Determine the (X, Y) coordinate at the center of the cell enclosing the given text.  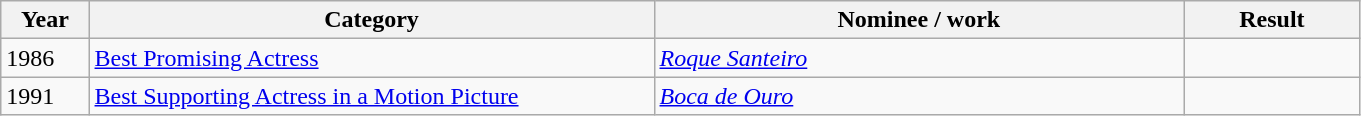
Result (1272, 20)
1986 (45, 58)
Best Promising Actress (372, 58)
Category (372, 20)
Roque Santeiro (919, 58)
Best Supporting Actress in a Motion Picture (372, 96)
Nominee / work (919, 20)
Boca de Ouro (919, 96)
1991 (45, 96)
Year (45, 20)
